Determine the [x, y] coordinate at the center of the cell enclosing the given text.  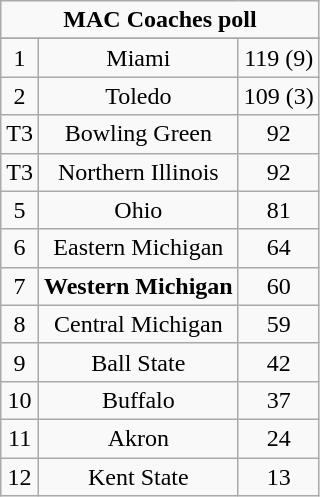
60 [278, 286]
5 [20, 210]
6 [20, 248]
24 [278, 438]
Eastern Michigan [138, 248]
Buffalo [138, 400]
10 [20, 400]
Kent State [138, 477]
Western Michigan [138, 286]
8 [20, 324]
119 (9) [278, 58]
Toledo [138, 96]
13 [278, 477]
Ohio [138, 210]
64 [278, 248]
Ball State [138, 362]
37 [278, 400]
MAC Coaches poll [160, 20]
42 [278, 362]
Akron [138, 438]
109 (3) [278, 96]
7 [20, 286]
59 [278, 324]
2 [20, 96]
1 [20, 58]
Northern Illinois [138, 172]
11 [20, 438]
9 [20, 362]
Central Michigan [138, 324]
12 [20, 477]
Bowling Green [138, 134]
Miami [138, 58]
81 [278, 210]
